Detect which cell encompasses the target text, then output its (X, Y) center coordinate. 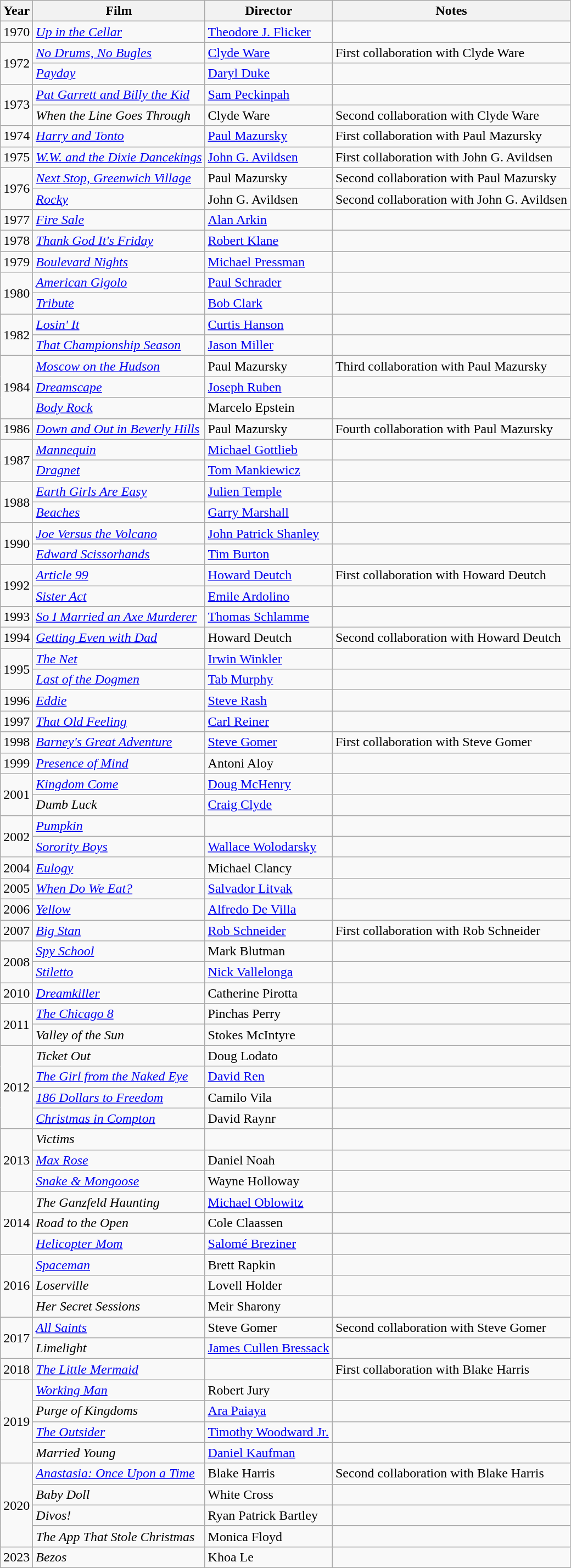
Camilo Vila (268, 1097)
1979 (16, 262)
All Saints (119, 1328)
Sam Peckinpah (268, 94)
1972 (16, 63)
2023 (16, 1557)
1977 (16, 220)
1999 (16, 763)
1994 (16, 638)
Eddie (119, 701)
First collaboration with Paul Mazursky (451, 136)
Dreamscape (119, 387)
Kingdom Come (119, 784)
1988 (16, 502)
Big Stan (119, 931)
Max Rose (119, 1160)
Year (16, 11)
Limelight (119, 1348)
Ryan Patrick Bartley (268, 1515)
Spaceman (119, 1264)
Rocky (119, 199)
Salvador Litvak (268, 888)
Daniel Kaufman (268, 1453)
1993 (16, 617)
First collaboration with Howard Deutch (451, 575)
2016 (16, 1285)
Doug Lodato (268, 1056)
The App That Stole Christmas (119, 1536)
First collaboration with Steve Gomer (451, 742)
Eulogy (119, 867)
Carl Reiner (268, 721)
Tim Burton (268, 554)
Film (119, 11)
Nick Vallelonga (268, 972)
Body Rock (119, 408)
Robert Jury (268, 1390)
Garry Marshall (268, 512)
Fourth collaboration with Paul Mazursky (451, 429)
Michael Gottlieb (268, 450)
Marcelo Epstein (268, 408)
Christmas in Compton (119, 1118)
Tribute (119, 304)
Divos! (119, 1515)
186 Dollars to Freedom (119, 1097)
Down and Out in Beverly Hills (119, 429)
First collaboration with Blake Harris (451, 1369)
Alfredo De Villa (268, 909)
Thomas Schlamme (268, 617)
Michael Pressman (268, 262)
2012 (16, 1087)
Snake & Mongoose (119, 1181)
White Cross (268, 1494)
When Do We Eat? (119, 888)
Notes (451, 11)
James Cullen Bressack (268, 1348)
Antoni Aloy (268, 763)
Wayne Holloway (268, 1181)
Road to the Open (119, 1223)
Alan Arkin (268, 220)
The Girl from the Naked Eye (119, 1077)
2001 (16, 794)
1980 (16, 293)
Steve Rash (268, 701)
First collaboration with Clyde Ware (451, 53)
Anastasia: Once Upon a Time (119, 1474)
Fire Sale (119, 220)
2020 (16, 1505)
Daniel Noah (268, 1160)
2007 (16, 931)
1984 (16, 387)
Craig Clyde (268, 805)
2019 (16, 1421)
Tom Mankiewicz (268, 471)
1982 (16, 335)
Third collaboration with Paul Mazursky (451, 366)
Victims (119, 1139)
2004 (16, 867)
2014 (16, 1223)
Daryl Duke (268, 74)
Dragnet (119, 471)
Up in the Cellar (119, 32)
Robert Klane (268, 240)
David Ren (268, 1077)
Edward Scissorhands (119, 554)
1992 (16, 585)
1986 (16, 429)
1996 (16, 701)
Sorority Boys (119, 847)
Last of the Dogmen (119, 680)
The Outsider (119, 1432)
Barney's Great Adventure (119, 742)
Second collaboration with Blake Harris (451, 1474)
Her Secret Sessions (119, 1307)
Pat Garrett and Billy the Kid (119, 94)
2008 (16, 962)
1978 (16, 240)
First collaboration with Rob Schneider (451, 931)
The Chicago 8 (119, 1014)
2005 (16, 888)
1975 (16, 157)
Baby Doll (119, 1494)
Thank God It's Friday (119, 240)
When the Line Goes Through (119, 115)
Michael Oblowitz (268, 1202)
Getting Even with Dad (119, 638)
Wallace Wolodarsky (268, 847)
Married Young (119, 1453)
Joe Versus the Volcano (119, 533)
Bezos (119, 1557)
1995 (16, 669)
Blake Harris (268, 1474)
2010 (16, 993)
Curtis Hanson (268, 324)
The Little Mermaid (119, 1369)
Harry and Tonto (119, 136)
Mannequin (119, 450)
Khoa Le (268, 1557)
Second collaboration with Steve Gomer (451, 1328)
W.W. and the Dixie Dancekings (119, 157)
Loserville (119, 1286)
David Raynr (268, 1118)
1998 (16, 742)
2002 (16, 836)
So I Married an Axe Murderer (119, 617)
1970 (16, 32)
Director (268, 11)
Second collaboration with John G. Avildsen (451, 199)
American Gigolo (119, 283)
Catherine Pirotta (268, 993)
Theodore J. Flicker (268, 32)
2006 (16, 909)
Brett Rapkin (268, 1264)
Cole Claassen (268, 1223)
Valley of the Sun (119, 1035)
Pumpkin (119, 826)
Second collaboration with Clyde Ware (451, 115)
Second collaboration with Howard Deutch (451, 638)
Emile Ardolino (268, 596)
Moscow on the Hudson (119, 366)
Michael Clancy (268, 867)
Tab Murphy (268, 680)
Paul Schrader (268, 283)
Spy School (119, 951)
Sister Act (119, 596)
Ara Paiaya (268, 1411)
First collaboration with John G. Avildsen (451, 157)
2013 (16, 1160)
2011 (16, 1024)
Yellow (119, 909)
Helicopter Mom (119, 1244)
Mark Blutman (268, 951)
1987 (16, 460)
1974 (16, 136)
The Ganzfeld Haunting (119, 1202)
The Net (119, 659)
Stiletto (119, 972)
Payday (119, 74)
Lovell Holder (268, 1286)
Timothy Woodward Jr. (268, 1432)
Salomé Breziner (268, 1244)
2018 (16, 1369)
Earth Girls Are Easy (119, 491)
Second collaboration with Paul Mazursky (451, 178)
2017 (16, 1338)
Jason Miller (268, 345)
Meir Sharony (268, 1307)
1997 (16, 721)
Pinchas Perry (268, 1014)
Dreamkiller (119, 993)
Next Stop, Greenwich Village (119, 178)
Joseph Ruben (268, 387)
Presence of Mind (119, 763)
1973 (16, 105)
That Old Feeling (119, 721)
Doug McHenry (268, 784)
Stokes McIntyre (268, 1035)
Monica Floyd (268, 1536)
That Championship Season (119, 345)
No Drums, No Bugles (119, 53)
Irwin Winkler (268, 659)
Boulevard Nights (119, 262)
Dumb Luck (119, 805)
1976 (16, 188)
Purge of Kingdoms (119, 1411)
1990 (16, 544)
Bob Clark (268, 304)
John Patrick Shanley (268, 533)
Losin' It (119, 324)
Rob Schneider (268, 931)
Article 99 (119, 575)
Beaches (119, 512)
Ticket Out (119, 1056)
Julien Temple (268, 491)
Working Man (119, 1390)
